Identify which cell holds the provided text, then report its [x, y] central coordinate. 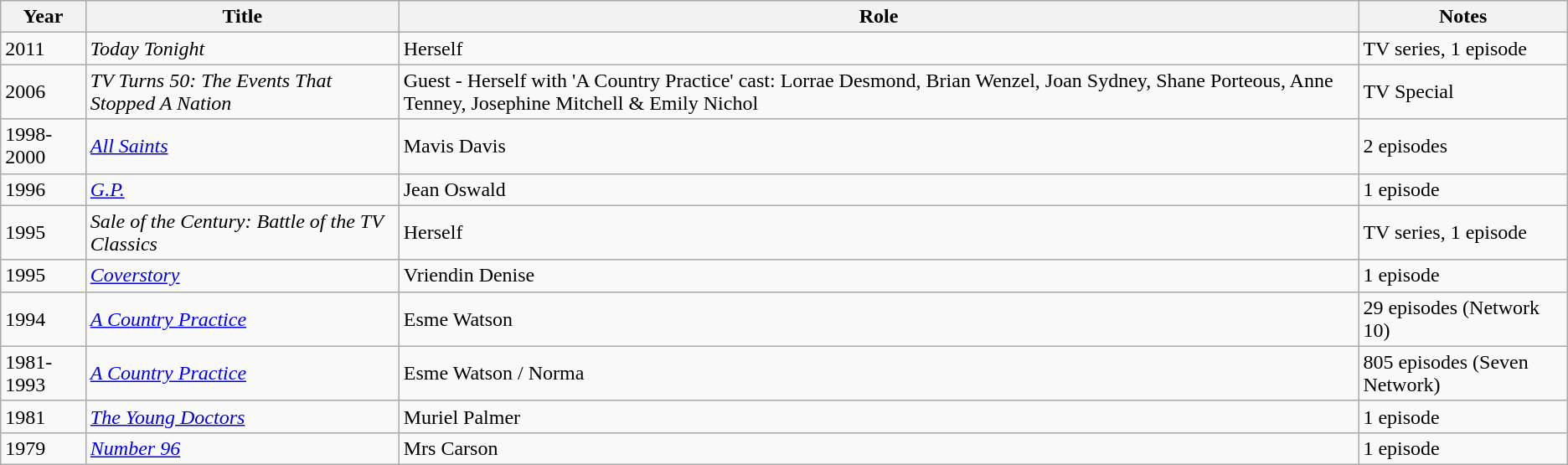
Title [242, 17]
805 episodes (Seven Network) [1462, 374]
Year [44, 17]
The Young Doctors [242, 416]
1994 [44, 318]
G.P. [242, 189]
2011 [44, 49]
All Saints [242, 146]
TV Turns 50: The Events That Stopped A Nation [242, 92]
Esme Watson [879, 318]
Vriendin Denise [879, 276]
1996 [44, 189]
Coverstory [242, 276]
Role [879, 17]
Notes [1462, 17]
29 episodes (Network 10) [1462, 318]
Muriel Palmer [879, 416]
1998-2000 [44, 146]
2006 [44, 92]
1979 [44, 448]
1981 [44, 416]
Jean Oswald [879, 189]
Mrs Carson [879, 448]
1981-1993 [44, 374]
Sale of the Century: Battle of the TV Classics [242, 233]
Number 96 [242, 448]
Mavis Davis [879, 146]
Esme Watson / Norma [879, 374]
TV Special [1462, 92]
2 episodes [1462, 146]
Today Tonight [242, 49]
